Pinpoint the cell where the given text exists, returning its [X, Y] midpoint coordinate. 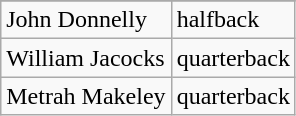
Metrah Makeley [86, 96]
William Jacocks [86, 58]
John Donnelly [86, 20]
halfback [233, 20]
